Identify which cell holds the provided text, then report its [x, y] central coordinate. 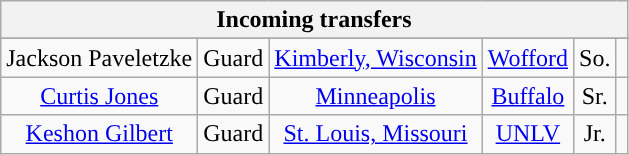
Minneapolis [376, 96]
Incoming transfers [314, 20]
Sr. [595, 96]
UNLV [528, 134]
Wofford [528, 58]
So. [595, 58]
Curtis Jones [100, 96]
Kimberly, Wisconsin [376, 58]
Keshon Gilbert [100, 134]
Jackson Paveletzke [100, 58]
Jr. [595, 134]
St. Louis, Missouri [376, 134]
Buffalo [528, 96]
